Determine the (x, y) coordinate at the center of the cell enclosing the given text.  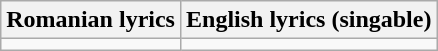
English lyrics (singable) (308, 20)
Romanian lyrics (91, 20)
